Determine the (x, y) coordinate at the center of the cell enclosing the given text.  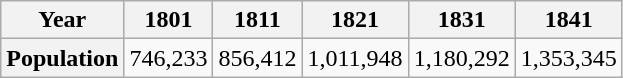
856,412 (258, 58)
746,233 (168, 58)
1821 (355, 20)
1841 (568, 20)
1,353,345 (568, 58)
1831 (462, 20)
1801 (168, 20)
Population (62, 58)
1,011,948 (355, 58)
Year (62, 20)
1,180,292 (462, 58)
1811 (258, 20)
